Output the (x, y) coordinate of the center of the cell containing the given text.  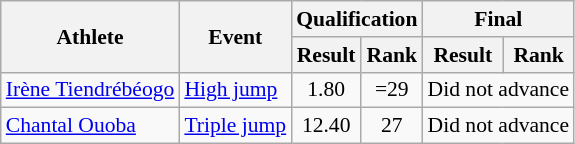
High jump (235, 90)
1.80 (326, 90)
Event (235, 36)
Chantal Ouoba (90, 126)
Triple jump (235, 126)
Athlete (90, 36)
12.40 (326, 126)
=29 (392, 90)
27 (392, 126)
Irène Tiendrébéogo (90, 90)
Qualification (356, 19)
Final (499, 19)
